Find where the given text appears and provide that cell's center as [X, Y] coordinate. 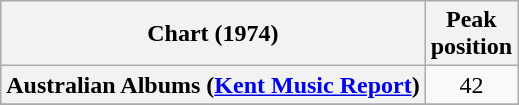
Australian Albums (Kent Music Report) [213, 85]
42 [471, 85]
Chart (1974) [213, 34]
Peakposition [471, 34]
